Provide the [X, Y] coordinate of the cell's center where the given text is located.  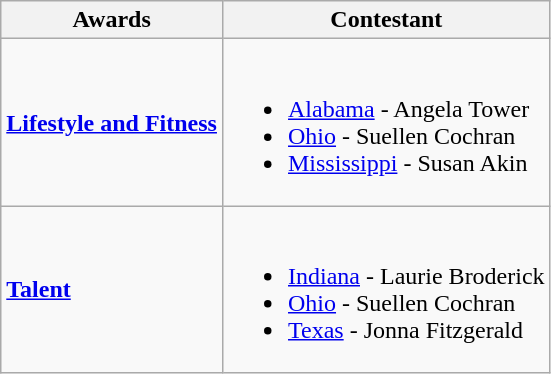
Talent [112, 290]
Lifestyle and Fitness [112, 122]
Awards [112, 20]
Indiana - Laurie Broderick Ohio - Suellen Cochran Texas - Jonna Fitzgerald [386, 290]
Alabama - Angela Tower Ohio - Suellen Cochran Mississippi - Susan Akin [386, 122]
Contestant [386, 20]
